Determine the (X, Y) coordinate at the center of the cell enclosing the given text.  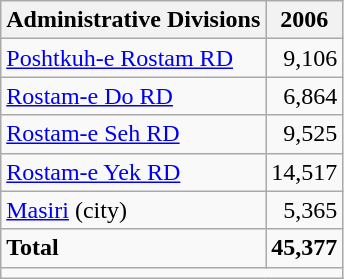
Total (134, 248)
Rostam-e Yek RD (134, 172)
9,106 (304, 58)
14,517 (304, 172)
Poshtkuh-e Rostam RD (134, 58)
2006 (304, 20)
Rostam-e Do RD (134, 96)
6,864 (304, 96)
Masiri (city) (134, 210)
45,377 (304, 248)
Administrative Divisions (134, 20)
Rostam-e Seh RD (134, 134)
5,365 (304, 210)
9,525 (304, 134)
